Determine the (X, Y) coordinate at the center of the cell enclosing the given text.  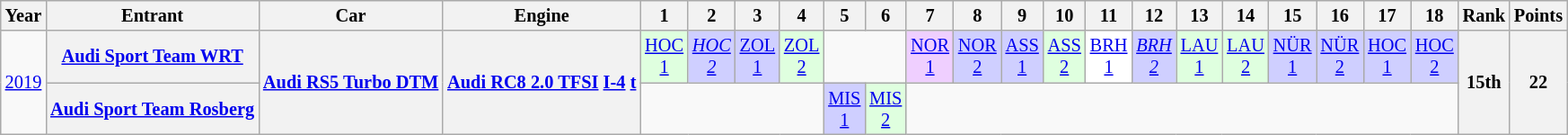
8 (977, 15)
9 (1022, 15)
MIS2 (885, 109)
Audi Sport Team WRT (153, 57)
15 (1293, 15)
ASS1 (1022, 57)
5 (844, 15)
NOR1 (930, 57)
ASS2 (1065, 57)
2019 (23, 83)
Audi Sport Team Rosberg (153, 109)
18 (1435, 15)
BRH2 (1153, 57)
16 (1340, 15)
13 (1200, 15)
4 (801, 15)
7 (930, 15)
LAU1 (1200, 57)
Rank (1484, 15)
10 (1065, 15)
17 (1387, 15)
NOR2 (977, 57)
MIS1 (844, 109)
LAU2 (1246, 57)
2 (711, 15)
ZOL2 (801, 57)
Audi RS5 Turbo DTM (350, 83)
22 (1538, 83)
Entrant (153, 15)
BRH1 (1109, 57)
11 (1109, 15)
15th (1484, 83)
1 (665, 15)
Year (23, 15)
NÜR2 (1340, 57)
Points (1538, 15)
12 (1153, 15)
14 (1246, 15)
NÜR1 (1293, 57)
6 (885, 15)
ZOL1 (758, 57)
3 (758, 15)
Audi RC8 2.0 TFSI I-4 t (542, 83)
Engine (542, 15)
Car (350, 15)
